Detect which cell encompasses the target text, then output its (X, Y) center coordinate. 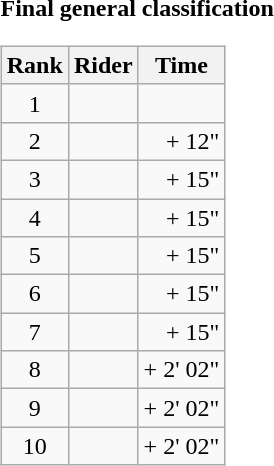
9 (34, 408)
5 (34, 256)
Rank (34, 65)
6 (34, 294)
3 (34, 179)
7 (34, 332)
Time (182, 65)
8 (34, 370)
4 (34, 217)
Rider (103, 65)
2 (34, 141)
10 (34, 446)
+ 12" (182, 141)
1 (34, 103)
